For the text-containing cell, return its midpoint in (x, y) coordinate format. 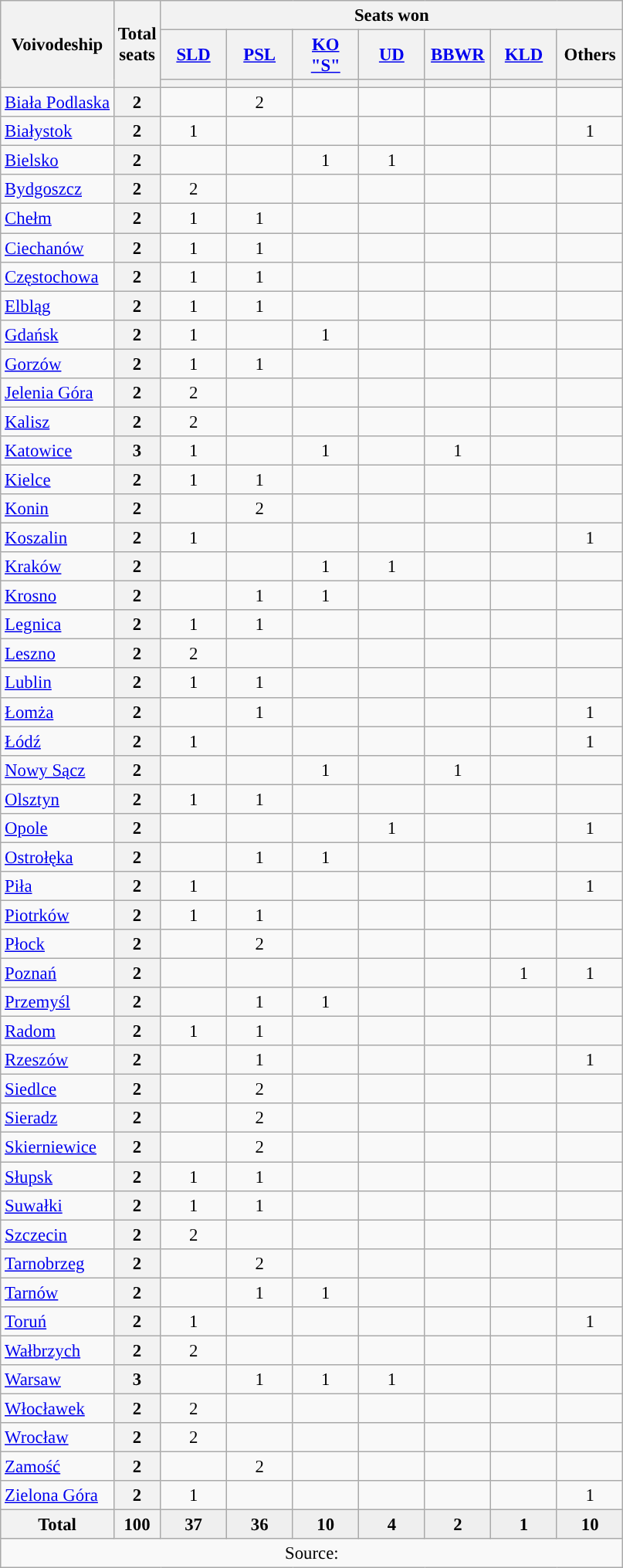
Białystok (57, 131)
Gdańsk (57, 334)
Tarnów (57, 1292)
Szczecin (57, 1234)
Kraków (57, 567)
Rzeszów (57, 1060)
Płock (57, 944)
Legnica (57, 625)
Piotrków (57, 915)
Tarnobrzeg (57, 1263)
Przemyśl (57, 1002)
36 (259, 1525)
Warsaw (57, 1380)
Biała Podlaska (57, 103)
Opole (57, 828)
Częstochowa (57, 276)
Skierniewice (57, 1147)
SLD (194, 56)
Total (57, 1525)
Jelenia Góra (57, 393)
Seats won (392, 15)
Toruń (57, 1322)
Wrocław (57, 1438)
Piła (57, 886)
Katowice (57, 451)
Ciechanów (57, 248)
Gorzów (57, 364)
Koszalin (57, 538)
Zamość (57, 1467)
Łódź (57, 741)
Łomża (57, 712)
Kielce (57, 479)
Bydgoszcz (57, 189)
Poznań (57, 974)
Chełm (57, 218)
KLD (524, 56)
Voivodeship (57, 45)
Kalisz (57, 422)
37 (194, 1525)
Suwałki (57, 1205)
Siedlce (57, 1089)
Konin (57, 509)
BBWR (458, 56)
Radom (57, 1031)
Krosno (57, 596)
Olsztyn (57, 799)
100 (137, 1525)
PSL (259, 56)
UD (392, 56)
Włocławek (57, 1408)
Nowy Sącz (57, 770)
Sieradz (57, 1119)
Zielona Góra (57, 1495)
Others (590, 56)
Source: (312, 1553)
4 (392, 1525)
Total seats (137, 45)
Bielsko (57, 161)
Wałbrzych (57, 1350)
Leszno (57, 654)
Ostrołęka (57, 857)
Elbląg (57, 306)
KO "S" (326, 56)
Słupsk (57, 1177)
Lublin (57, 683)
